Detect which cell encompasses the target text, then output its [x, y] center coordinate. 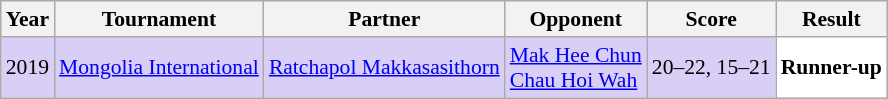
Result [832, 19]
Partner [384, 19]
20–22, 15–21 [712, 68]
2019 [28, 68]
Year [28, 19]
Mak Hee Chun Chau Hoi Wah [576, 68]
Score [712, 19]
Ratchapol Makkasasithorn [384, 68]
Mongolia International [159, 68]
Opponent [576, 19]
Runner-up [832, 68]
Tournament [159, 19]
